Determine the [X, Y] coordinate at the center of the cell enclosing the given text.  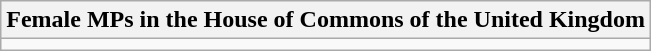
Female MPs in the House of Commons of the United Kingdom [326, 20]
